Return the [x, y] coordinate for the center point of the cell that contains the specified text.  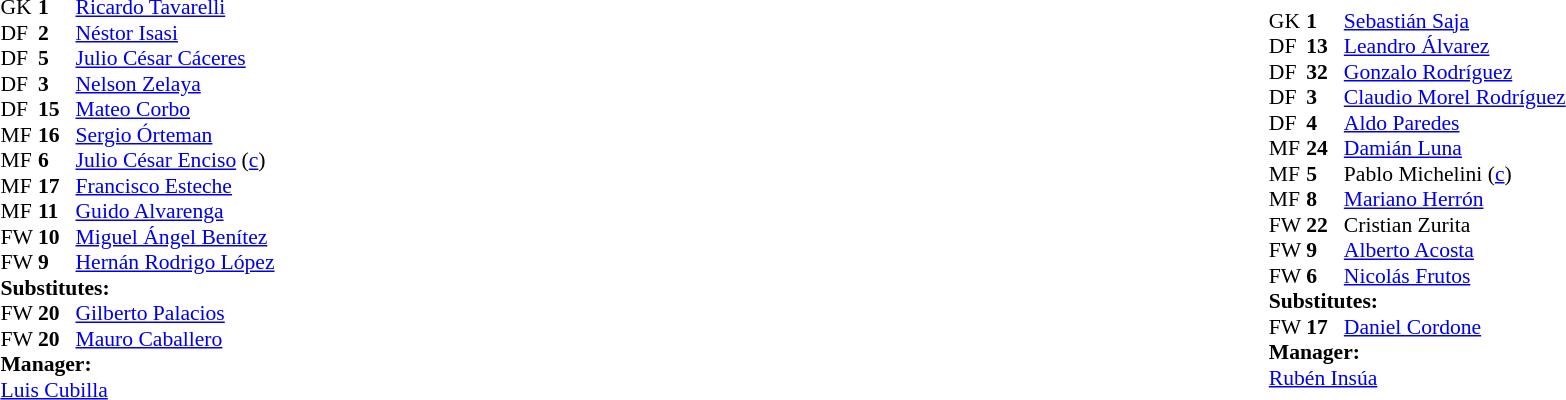
Nelson Zelaya [176, 84]
32 [1325, 71]
Hernán Rodrigo López [176, 263]
22 [1325, 224]
Cristian Zurita [1455, 224]
1 [1325, 20]
Sebastián Saja [1455, 20]
Miguel Ángel Benítez [176, 237]
Damián Luna [1455, 148]
Daniel Cordone [1455, 326]
10 [57, 237]
11 [57, 211]
Leandro Álvarez [1455, 46]
Aldo Paredes [1455, 122]
Guido Alvarenga [176, 211]
15 [57, 109]
Néstor Isasi [176, 33]
Claudio Morel Rodríguez [1455, 97]
16 [57, 135]
Pablo Michelini (c) [1455, 173]
Julio César Cáceres [176, 59]
8 [1325, 199]
Rubén Insúa [1418, 377]
13 [1325, 46]
4 [1325, 122]
Francisco Esteche [176, 186]
GK [1288, 20]
Mariano Herrón [1455, 199]
2 [57, 33]
Gilberto Palacios [176, 313]
Sergio Órteman [176, 135]
24 [1325, 148]
Mauro Caballero [176, 339]
Alberto Acosta [1455, 250]
Nicolás Frutos [1455, 275]
Mateo Corbo [176, 109]
Julio César Enciso (c) [176, 161]
Gonzalo Rodríguez [1455, 71]
